Locate the cell with the specified text and output its (x, y) center coordinate. 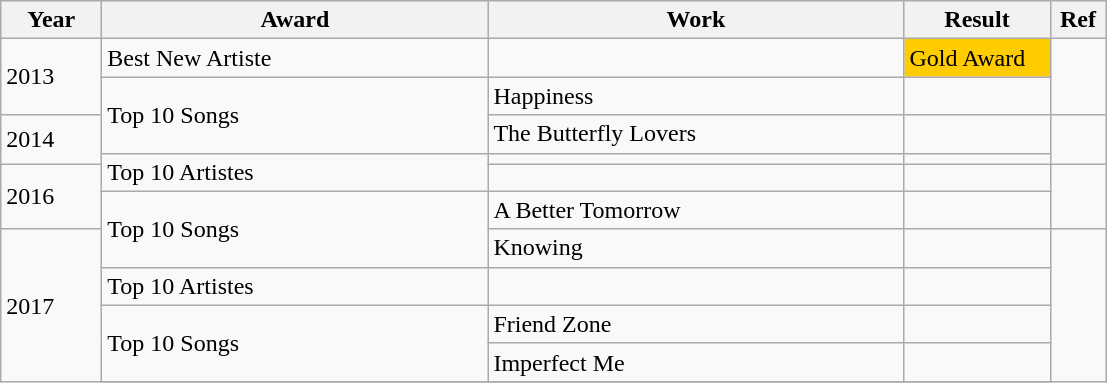
2017 (52, 305)
Award (295, 20)
2014 (52, 140)
Gold Award (977, 58)
Ref (1078, 20)
Imperfect Me (696, 362)
Best New Artiste (295, 58)
Friend Zone (696, 324)
Result (977, 20)
The Butterfly Lovers (696, 134)
Year (52, 20)
2013 (52, 77)
A Better Tomorrow (696, 210)
Knowing (696, 248)
Happiness (696, 96)
2016 (52, 196)
Work (696, 20)
